For the text-containing cell, return its midpoint in [X, Y] coordinate format. 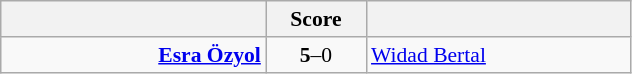
Score [316, 19]
5–0 [316, 55]
Widad Bertal [498, 55]
Esra Özyol [134, 55]
